Output the [x, y] coordinate of the center of the cell containing the given text.  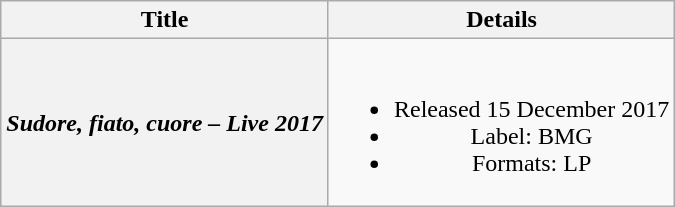
Released 15 December 2017Label: BMGFormats: LP [501, 122]
Details [501, 20]
Sudore, fiato, cuore – Live 2017 [165, 122]
Title [165, 20]
